Scan for the cell matching the given text and deliver its [x, y] coordinate at center. 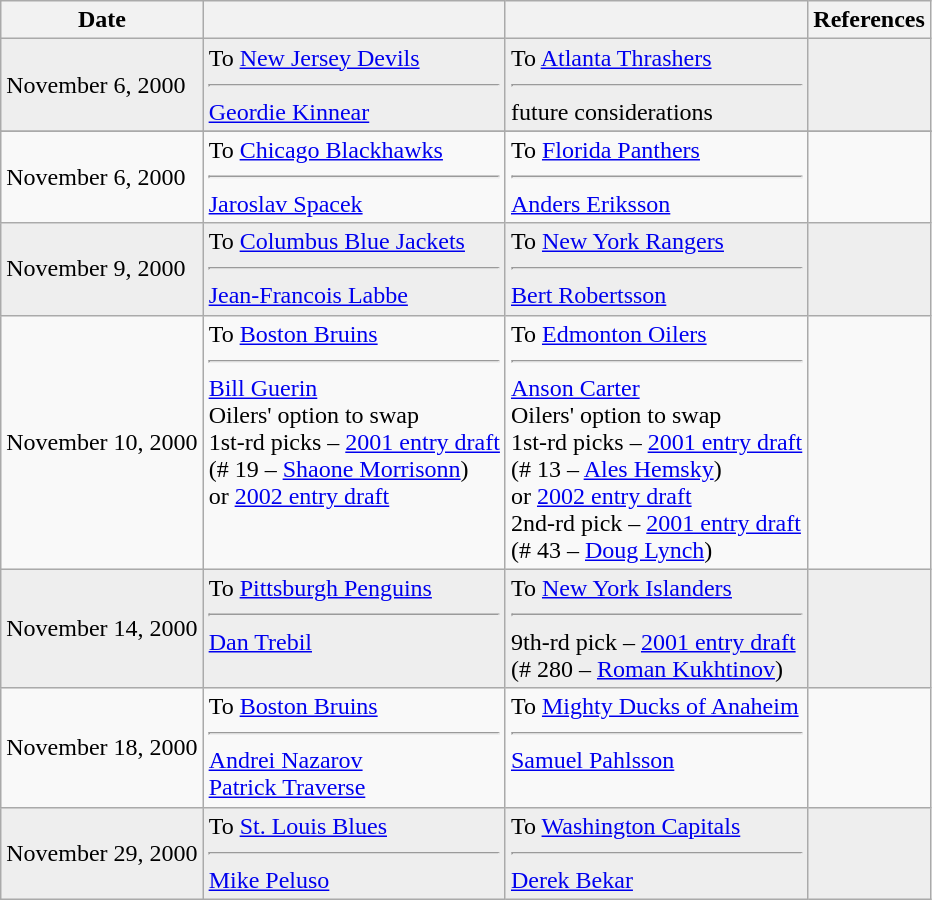
To St. Louis BluesMike Peluso [354, 853]
Date [102, 20]
To Mighty Ducks of AnaheimSamuel Pahlsson [656, 748]
To Atlanta Thrashersfuture considerations [656, 85]
November 29, 2000 [102, 853]
To New Jersey DevilsGeordie Kinnear [354, 85]
November 10, 2000 [102, 442]
November 9, 2000 [102, 269]
To New York Islanders9th-rd pick – 2001 entry draft(# 280 – Roman Kukhtinov) [656, 628]
To Boston BruinsAndrei NazarovPatrick Traverse [354, 748]
To New York RangersBert Robertsson [656, 269]
To Columbus Blue JacketsJean-Francois Labbe [354, 269]
November 14, 2000 [102, 628]
To Florida PanthersAnders Eriksson [656, 177]
To Boston BruinsBill GuerinOilers' option to swap1st-rd picks – 2001 entry draft(# 19 – Shaone Morrisonn)or 2002 entry draft [354, 442]
To Washington CapitalsDerek Bekar [656, 853]
References [870, 20]
To Chicago BlackhawksJaroslav Spacek [354, 177]
To Pittsburgh PenguinsDan Trebil [354, 628]
November 18, 2000 [102, 748]
